Identify which cell holds the provided text, then report its [X, Y] central coordinate. 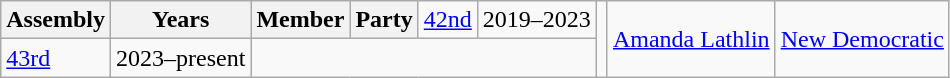
43rd [56, 58]
New Democratic [862, 39]
Member [300, 20]
42nd [448, 20]
Assembly [56, 20]
2023–present [180, 58]
Party [384, 20]
2019–2023 [536, 20]
Amanda Lathlin [691, 39]
Years [180, 20]
